Output the [X, Y] coordinate of the center of the cell containing the given text.  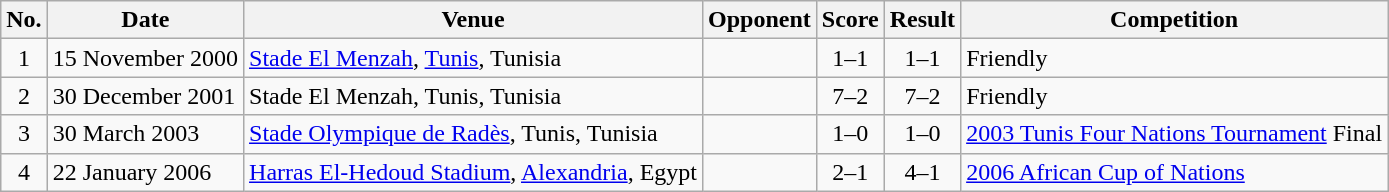
Harras El-Hedoud Stadium, Alexandria, Egypt [474, 172]
Result [922, 20]
4–1 [922, 172]
Score [850, 20]
Stade Olympique de Radès, Tunis, Tunisia [474, 134]
22 January 2006 [145, 172]
2–1 [850, 172]
2003 Tunis Four Nations Tournament Final [1174, 134]
Venue [474, 20]
2006 African Cup of Nations [1174, 172]
30 December 2001 [145, 96]
3 [24, 134]
Opponent [759, 20]
30 March 2003 [145, 134]
15 November 2000 [145, 58]
4 [24, 172]
2 [24, 96]
Date [145, 20]
Competition [1174, 20]
No. [24, 20]
1 [24, 58]
